Output the [X, Y] coordinate of the center of the cell containing the given text.  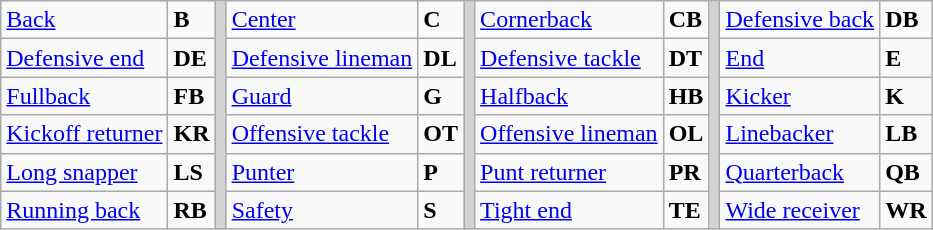
KR [192, 134]
DE [192, 58]
Punt returner [570, 172]
Kickoff returner [84, 134]
G [441, 96]
Halfback [570, 96]
Defensive end [84, 58]
Fullback [84, 96]
Long snapper [84, 172]
DB [906, 20]
WR [906, 210]
E [906, 58]
Center [322, 20]
Defensive back [800, 20]
Linebacker [800, 134]
Cornerback [570, 20]
FB [192, 96]
Tight end [570, 210]
Guard [322, 96]
Offensive lineman [570, 134]
Running back [84, 210]
Punter [322, 172]
OT [441, 134]
DL [441, 58]
Defensive lineman [322, 58]
LS [192, 172]
OL [686, 134]
Quarterback [800, 172]
S [441, 210]
K [906, 96]
DT [686, 58]
PR [686, 172]
RB [192, 210]
Defensive tackle [570, 58]
Kicker [800, 96]
QB [906, 172]
TE [686, 210]
Back [84, 20]
Safety [322, 210]
C [441, 20]
CB [686, 20]
P [441, 172]
LB [906, 134]
B [192, 20]
End [800, 58]
Offensive tackle [322, 134]
HB [686, 96]
Wide receiver [800, 210]
